Capture the cell that displays the provided text and extract its (x, y) central coordinate. 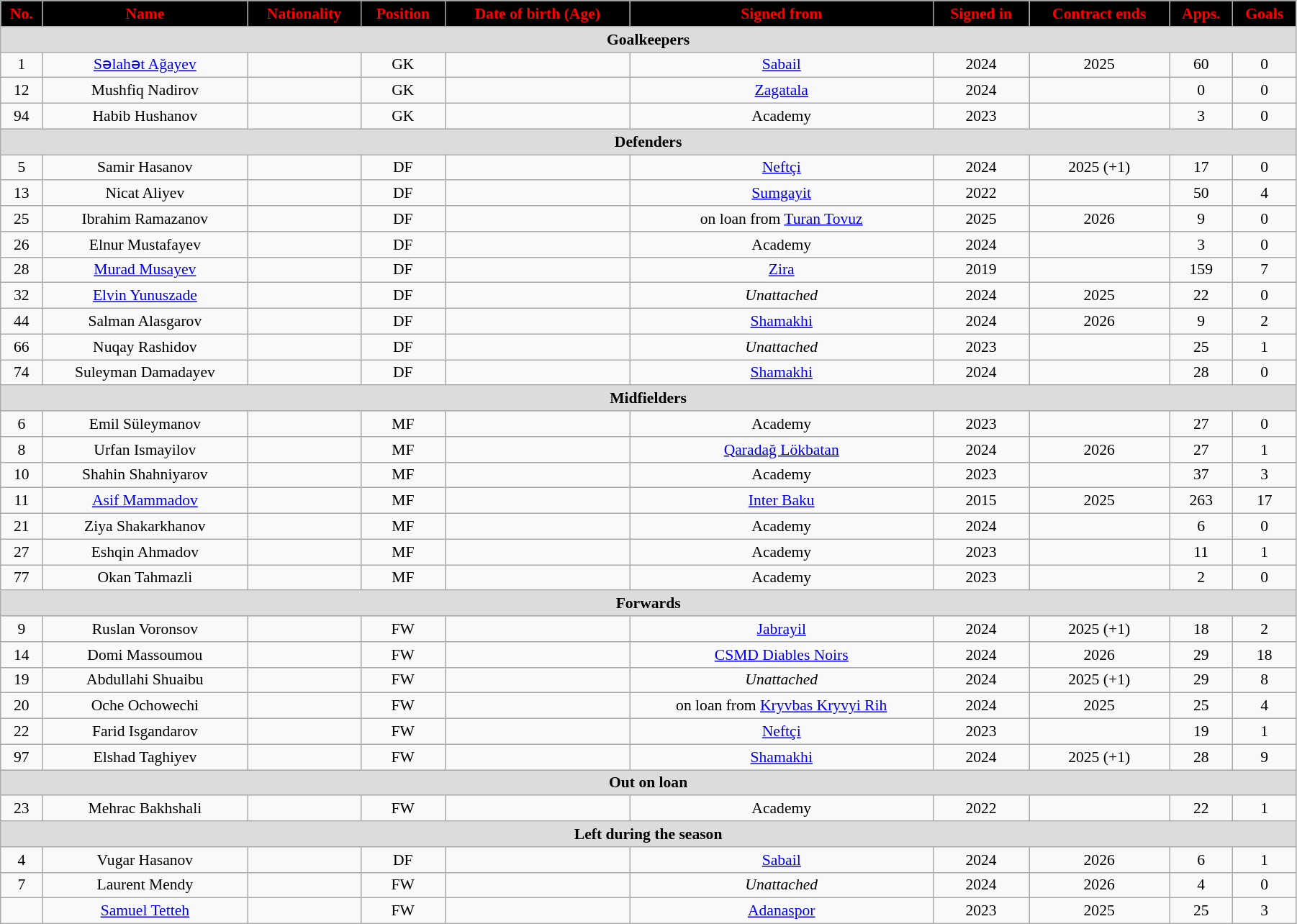
Signed in (980, 14)
Sumgayit (782, 194)
Defenders (648, 142)
263 (1201, 501)
Eshqin Ahmadov (145, 552)
Qaradağ Lökbatan (782, 450)
Apps. (1201, 14)
74 (22, 373)
159 (1201, 270)
Name (145, 14)
Abdullahi Shuaibu (145, 680)
Asif Mammadov (145, 501)
60 (1201, 65)
Nicat Aliyev (145, 194)
32 (22, 296)
Out on loan (648, 783)
Ibrahim Ramazanov (145, 219)
No. (22, 14)
Adanaspor (782, 911)
Nationality (304, 14)
Jabrayil (782, 629)
CSMD Diables Noirs (782, 655)
on loan from Kryvbas Kryvyi Rih (782, 706)
37 (1201, 475)
Habib Hushanov (145, 117)
2019 (980, 270)
Goals (1265, 14)
Mushfiq Nadirov (145, 91)
Samuel Tetteh (145, 911)
Ruslan Voronsov (145, 629)
Ziya Shakarkhanov (145, 527)
Farid Isgandarov (145, 732)
Səlahət Ağayev (145, 65)
Vugar Hasanov (145, 860)
Okan Tahmazli (145, 578)
20 (22, 706)
23 (22, 809)
Salman Alasgarov (145, 322)
Shahin Shahniyarov (145, 475)
Goalkeepers (648, 40)
66 (22, 347)
12 (22, 91)
Date of birth (Age) (538, 14)
Suleyman Damadayev (145, 373)
Forwards (648, 604)
Urfan Ismayilov (145, 450)
Nuqay Rashidov (145, 347)
Samir Hasanov (145, 168)
10 (22, 475)
Zira (782, 270)
94 (22, 117)
Emil Süleymanov (145, 424)
13 (22, 194)
Elvin Yunuszade (145, 296)
Mehrac Bakhshali (145, 809)
Position (403, 14)
77 (22, 578)
Elnur Mustafayev (145, 245)
Left during the season (648, 834)
50 (1201, 194)
26 (22, 245)
97 (22, 757)
on loan from Turan Tovuz (782, 219)
Midfielders (648, 399)
44 (22, 322)
5 (22, 168)
Inter Baku (782, 501)
14 (22, 655)
Domi Massoumou (145, 655)
2015 (980, 501)
Signed from (782, 14)
Oche Ochowechi (145, 706)
Contract ends (1100, 14)
Murad Musayev (145, 270)
Laurent Mendy (145, 885)
Zagatala (782, 91)
21 (22, 527)
Elshad Taghiyev (145, 757)
